Identify which cell holds the provided text, then report its (x, y) central coordinate. 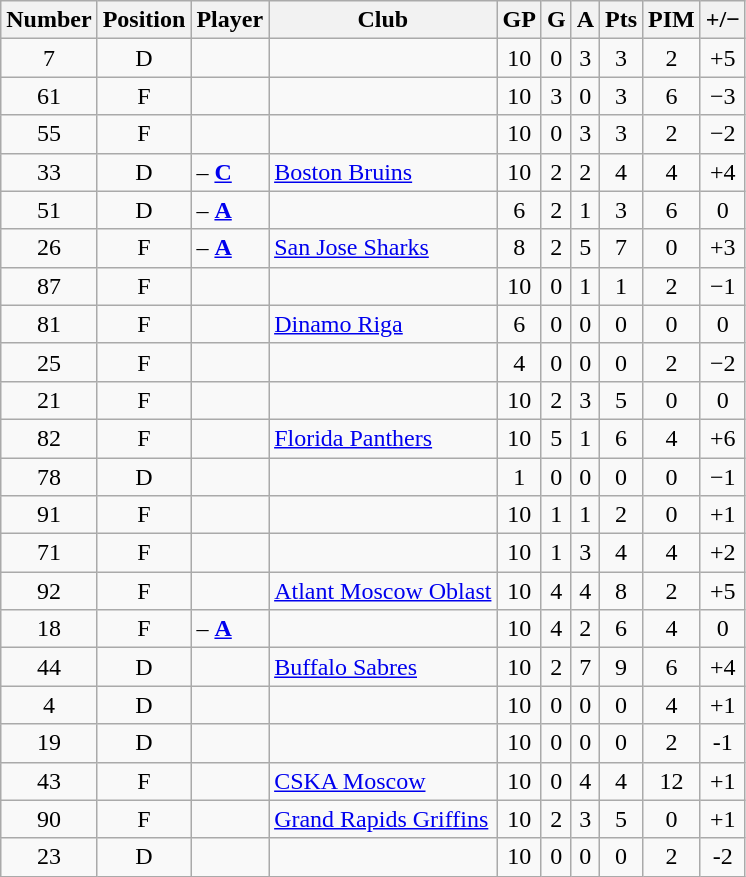
Grand Rapids Griffins (383, 819)
-1 (722, 743)
Pts (622, 20)
44 (49, 667)
26 (49, 248)
91 (49, 515)
+/− (722, 20)
81 (49, 324)
PIM (672, 20)
23 (49, 857)
9 (622, 667)
55 (49, 134)
21 (49, 400)
A (585, 20)
25 (49, 362)
Atlant Moscow Oblast (383, 591)
GP (519, 20)
90 (49, 819)
71 (49, 553)
Club (383, 20)
92 (49, 591)
G (556, 20)
Florida Panthers (383, 438)
Boston Bruins (383, 172)
51 (49, 210)
+3 (722, 248)
– C (230, 172)
CSKA Moscow (383, 781)
Position (144, 20)
Player (230, 20)
Dinamo Riga (383, 324)
19 (49, 743)
-2 (722, 857)
61 (49, 96)
12 (672, 781)
18 (49, 629)
78 (49, 477)
+6 (722, 438)
−3 (722, 96)
82 (49, 438)
+2 (722, 553)
San Jose Sharks (383, 248)
87 (49, 286)
43 (49, 781)
Buffalo Sabres (383, 667)
Number (49, 20)
33 (49, 172)
